Identify which cell holds the provided text, then report its (X, Y) central coordinate. 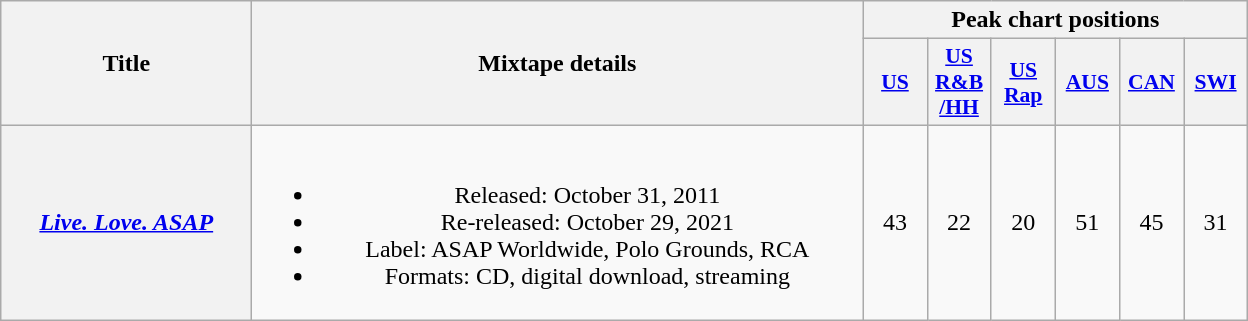
43 (895, 222)
22 (959, 222)
Live. Love. ASAP (126, 222)
USRap (1023, 82)
20 (1023, 222)
Peak chart positions (1056, 20)
SWI (1216, 82)
Released: October 31, 2011Re-released: October 29, 2021Label: ASAP Worldwide, Polo Grounds, RCAFormats: CD, digital download, streaming (558, 222)
USR&B/HH (959, 82)
31 (1216, 222)
51 (1087, 222)
CAN (1151, 82)
AUS (1087, 82)
Mixtape details (558, 64)
US (895, 82)
Title (126, 64)
45 (1151, 222)
